Provide the [X, Y] coordinate of the cell's center where the given text is located.  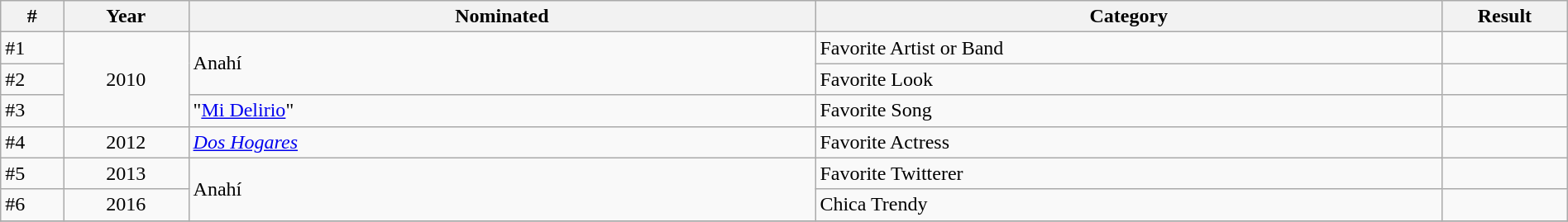
Dos Hogares [502, 142]
2012 [126, 142]
Favorite Actress [1129, 142]
#5 [32, 173]
# [32, 17]
Nominated [502, 17]
2016 [126, 205]
"Mi Delirio" [502, 111]
#1 [32, 48]
Favorite Twitterer [1129, 173]
Favorite Song [1129, 111]
#2 [32, 79]
Favorite Look [1129, 79]
2010 [126, 79]
Year [126, 17]
Category [1129, 17]
#3 [32, 111]
Chica Trendy [1129, 205]
Result [1505, 17]
#4 [32, 142]
2013 [126, 173]
Favorite Artist or Band [1129, 48]
#6 [32, 205]
